Return (X, Y) of the center of cell containing provided text 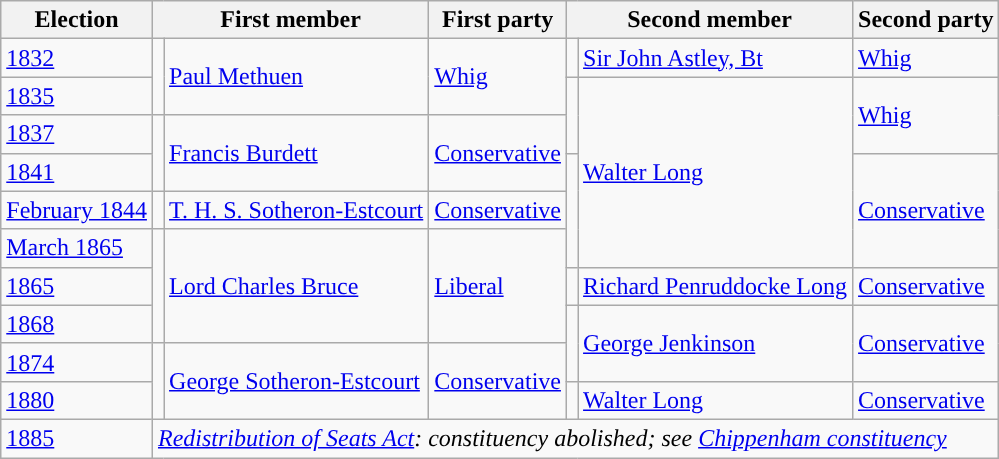
Liberal (498, 286)
First party (498, 20)
Lord Charles Bruce (296, 286)
Redistribution of Seats Act: constituency abolished; see Chippenham constituency (575, 438)
T. H. S. Sotheron-Estcourt (296, 210)
1865 (77, 286)
1885 (77, 438)
1841 (77, 172)
1868 (77, 324)
George Jenkinson (716, 343)
George Sotheron-Estcourt (296, 381)
1837 (77, 134)
March 1865 (77, 248)
Second party (926, 20)
1835 (77, 96)
Richard Penruddocke Long (716, 286)
First member (290, 20)
Election (77, 20)
Sir John Astley, Bt (716, 58)
1880 (77, 400)
1832 (77, 58)
Francis Burdett (296, 153)
Second member (709, 20)
Paul Methuen (296, 77)
February 1844 (77, 210)
1874 (77, 362)
